Return [X, Y] of the center of cell containing provided text 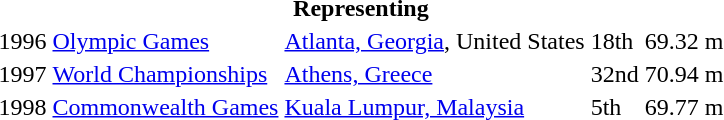
Olympic Games [166, 41]
Athens, Greece [434, 74]
World Championships [166, 74]
Atlanta, Georgia, United States [434, 41]
32nd [614, 74]
18th [614, 41]
